Identify which cell holds the provided text, then report its [x, y] central coordinate. 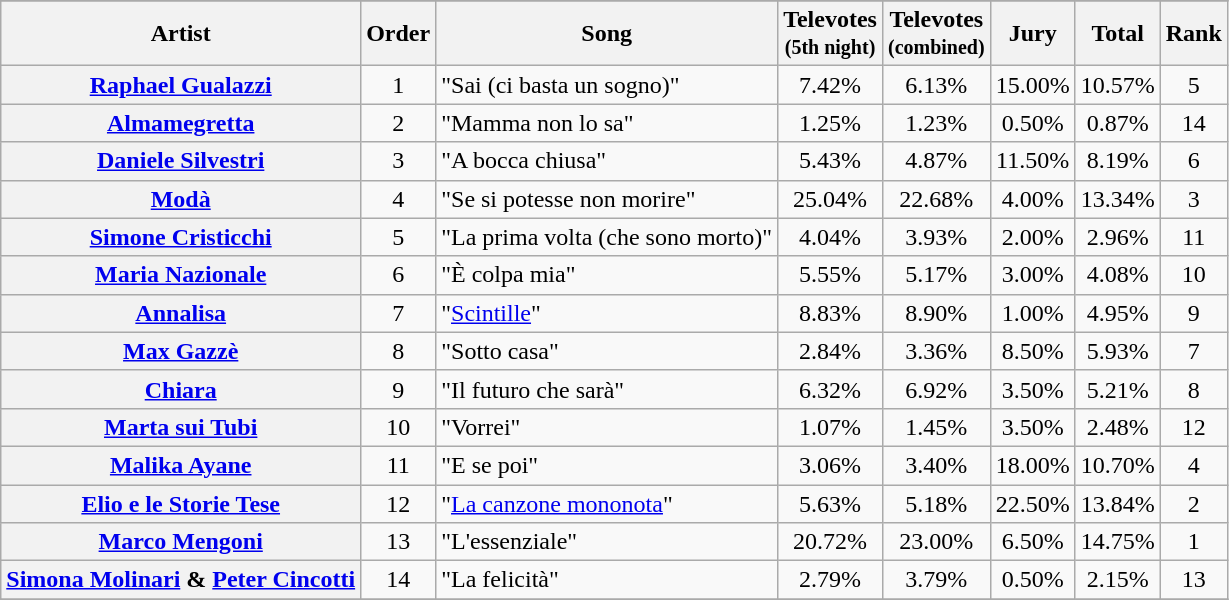
"La prima volta (che sono morto)" [607, 237]
3.36% [936, 351]
"A bocca chiusa" [607, 161]
25.04% [830, 199]
6.13% [936, 85]
"Sotto casa" [607, 351]
Artist [181, 34]
13.84% [1118, 503]
1.45% [936, 427]
Malika Ayane [181, 465]
Modà [181, 199]
5.63% [830, 503]
2.15% [1118, 580]
1.23% [936, 123]
0.87% [1118, 123]
"La canzone mononota" [607, 503]
"L'essenziale" [607, 542]
10.57% [1118, 85]
22.50% [1032, 503]
20.72% [830, 542]
3.40% [936, 465]
2.84% [830, 351]
6.50% [1032, 542]
4.08% [1118, 275]
Song [607, 34]
4.87% [936, 161]
Marta sui Tubi [181, 427]
4.00% [1032, 199]
8.50% [1032, 351]
6.32% [830, 389]
Simone Cristicchi [181, 237]
13.34% [1118, 199]
5.43% [830, 161]
1.07% [830, 427]
Order [398, 34]
Total [1118, 34]
3.00% [1032, 275]
Jury [1032, 34]
Chiara [181, 389]
"La felicità" [607, 580]
8.83% [830, 313]
Televotes(5th night) [830, 34]
Televotes(combined) [936, 34]
4.04% [830, 237]
Elio e le Storie Tese [181, 503]
4.95% [1118, 313]
"È colpa mia" [607, 275]
1.25% [830, 123]
5.17% [936, 275]
8.90% [936, 313]
"Il futuro che sarà" [607, 389]
2.48% [1118, 427]
"E se poi" [607, 465]
Raphael Gualazzi [181, 85]
2.96% [1118, 237]
7.42% [830, 85]
Marco Mengoni [181, 542]
5.93% [1118, 351]
10.70% [1118, 465]
8.19% [1118, 161]
5.55% [830, 275]
"Vorrei" [607, 427]
Rank [1194, 34]
Max Gazzè [181, 351]
"Se si potesse non morire" [607, 199]
Annalisa [181, 313]
6.92% [936, 389]
15.00% [1032, 85]
Daniele Silvestri [181, 161]
14.75% [1118, 542]
3.93% [936, 237]
2.79% [830, 580]
22.68% [936, 199]
Simona Molinari & Peter Cincotti [181, 580]
18.00% [1032, 465]
"Mamma non lo sa" [607, 123]
1.00% [1032, 313]
Maria Nazionale [181, 275]
3.06% [830, 465]
3.79% [936, 580]
"Scintille" [607, 313]
5.18% [936, 503]
2.00% [1032, 237]
"Sai (ci basta un sogno)" [607, 85]
23.00% [936, 542]
11.50% [1032, 161]
5.21% [1118, 389]
Almamegretta [181, 123]
